Extract the (X, Y) coordinate from the center of the cell holding the provided text.  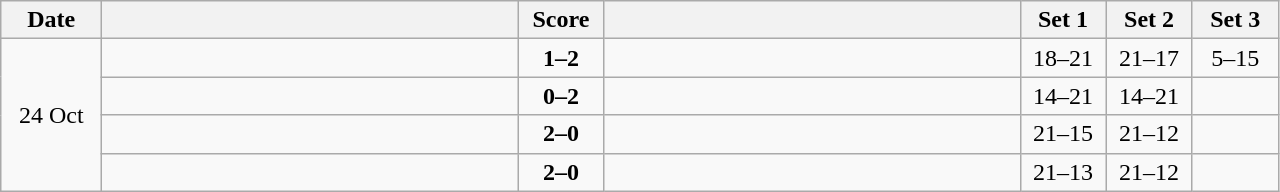
21–15 (1063, 134)
Set 2 (1149, 20)
21–13 (1063, 172)
1–2 (561, 58)
Set 3 (1235, 20)
21–17 (1149, 58)
5–15 (1235, 58)
24 Oct (52, 115)
18–21 (1063, 58)
Set 1 (1063, 20)
Date (52, 20)
Score (561, 20)
0–2 (561, 96)
